Search for the cell housing the specified text and yield its [X, Y] center coordinate. 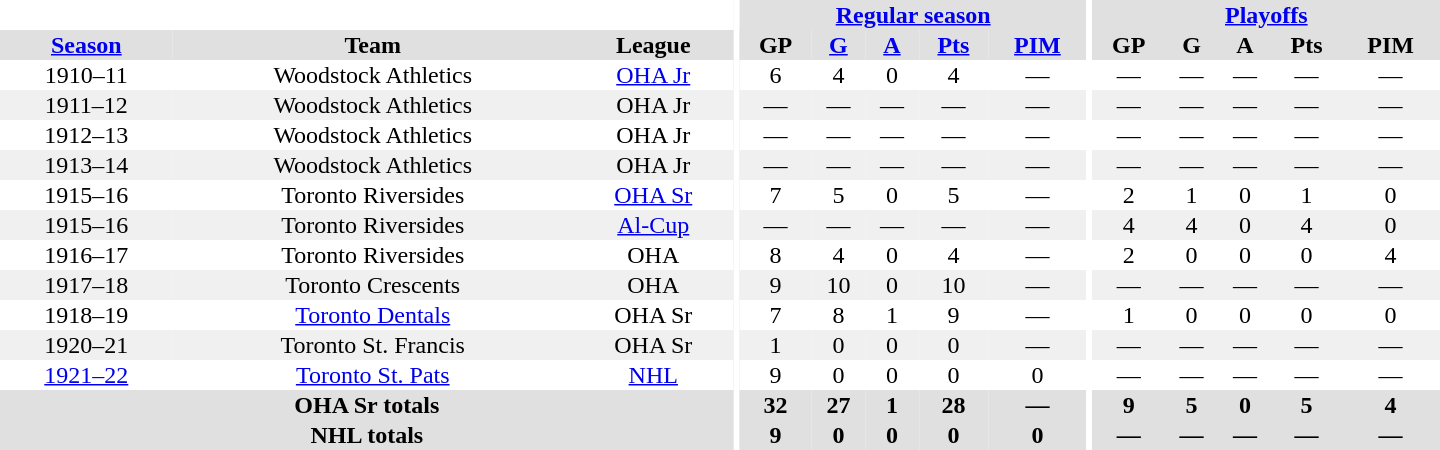
Toronto St. Francis [373, 345]
Team [373, 45]
6 [776, 75]
27 [839, 405]
OHA Sr totals [367, 405]
1913–14 [86, 165]
NHL [654, 375]
Toronto Crescents [373, 285]
1910–11 [86, 75]
League [654, 45]
NHL totals [367, 435]
1917–18 [86, 285]
Al-Cup [654, 225]
32 [776, 405]
Toronto St. Pats [373, 375]
1920–21 [86, 345]
1911–12 [86, 105]
Toronto Dentals [373, 315]
1916–17 [86, 255]
Season [86, 45]
1918–19 [86, 315]
1921–22 [86, 375]
28 [954, 405]
Regular season [914, 15]
Playoffs [1266, 15]
1912–13 [86, 135]
